Determine the [x, y] coordinate at the center of the cell enclosing the given text.  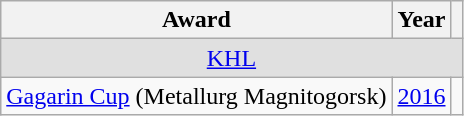
Year [422, 20]
Award [196, 20]
2016 [422, 96]
KHL [232, 58]
Gagarin Cup (Metallurg Magnitogorsk) [196, 96]
